Find where the given text appears and provide that cell's center as [X, Y] coordinate. 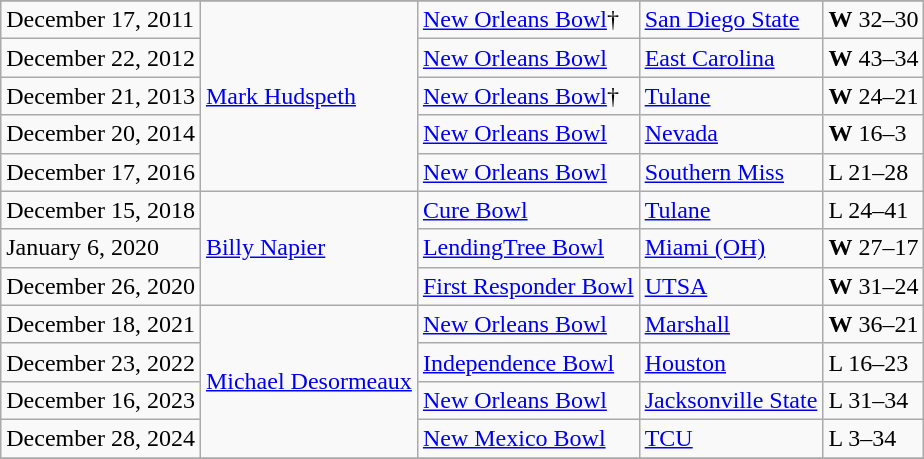
Billy Napier [308, 248]
W 27–17 [874, 248]
December 28, 2024 [101, 438]
Nevada [731, 134]
December 17, 2011 [101, 20]
San Diego State [731, 20]
L 21–28 [874, 172]
Jacksonville State [731, 400]
East Carolina [731, 58]
L 24–41 [874, 210]
TCU [731, 438]
December 17, 2016 [101, 172]
First Responder Bowl [528, 286]
Miami (OH) [731, 248]
December 22, 2012 [101, 58]
W 36–21 [874, 324]
December 23, 2022 [101, 362]
UTSA [731, 286]
L 3–34 [874, 438]
Michael Desormeaux [308, 381]
December 15, 2018 [101, 210]
Mark Hudspeth [308, 96]
New Mexico Bowl [528, 438]
Cure Bowl [528, 210]
W 43–34 [874, 58]
W 16–3 [874, 134]
L 31–34 [874, 400]
January 6, 2020 [101, 248]
Independence Bowl [528, 362]
December 18, 2021 [101, 324]
Marshall [731, 324]
L 16–23 [874, 362]
LendingTree Bowl [528, 248]
December 20, 2014 [101, 134]
W 24–21 [874, 96]
December 26, 2020 [101, 286]
December 16, 2023 [101, 400]
W 31–24 [874, 286]
Houston [731, 362]
W 32–30 [874, 20]
December 21, 2013 [101, 96]
Southern Miss [731, 172]
